Extract the [X, Y] coordinate from the center of the cell holding the provided text.  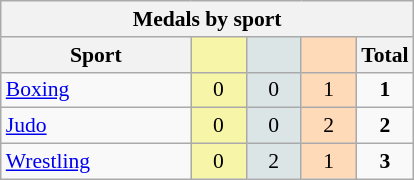
Total [384, 55]
Sport [96, 55]
Boxing [96, 90]
Wrestling [96, 162]
Judo [96, 126]
3 [384, 162]
Medals by sport [208, 19]
